Capture the cell that displays the provided text and extract its [X, Y] central coordinate. 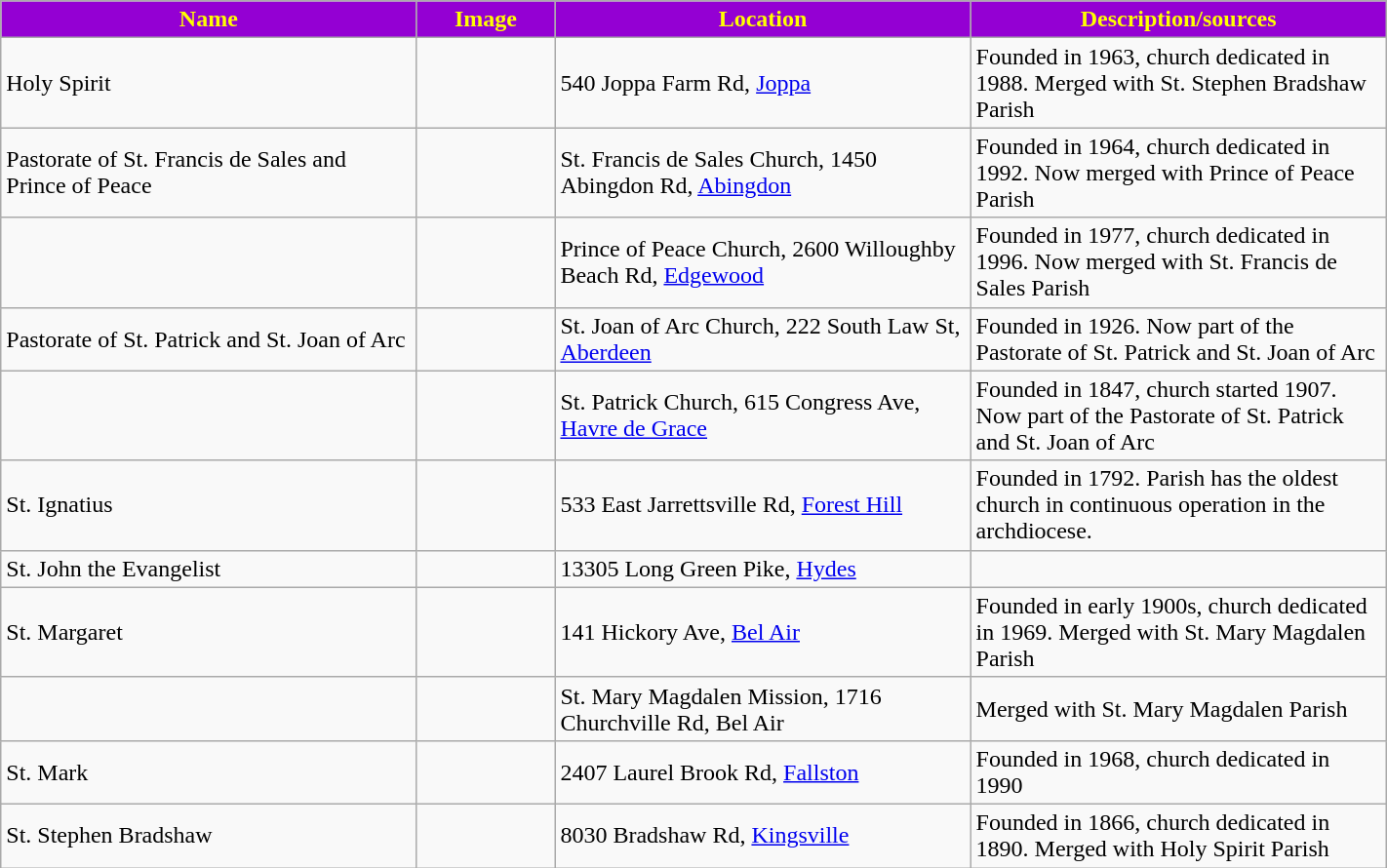
St. Francis de Sales Church, 1450 Abingdon Rd, Abingdon [763, 173]
Merged with St. Mary Magdalen Parish [1178, 708]
St. Stephen Bradshaw [209, 835]
Founded in 1968, church dedicated in 1990 [1178, 772]
St. John the Evangelist [209, 569]
Founded in 1964, church dedicated in 1992. Now merged with Prince of Peace Parish [1178, 173]
St. Mary Magdalen Mission, 1716 Churchville Rd, Bel Air [763, 708]
Founded in 1926. Now part of the Pastorate of St. Patrick and St. Joan of Arc [1178, 339]
141 Hickory Ave, Bel Air [763, 632]
540 Joppa Farm Rd, Joppa [763, 83]
8030 Bradshaw Rd, Kingsville [763, 835]
St. Mark [209, 772]
Image [486, 20]
Name [209, 20]
St. Joan of Arc Church, 222 South Law St, Aberdeen [763, 339]
Location [763, 20]
Holy Spirit [209, 83]
Prince of Peace Church, 2600 Willoughby Beach Rd, Edgewood [763, 262]
2407 Laurel Brook Rd, Fallston [763, 772]
Pastorate of St. Patrick and St. Joan of Arc [209, 339]
Founded in 1847, church started 1907. Now part of the Pastorate of St. Patrick and St. Joan of Arc [1178, 415]
Pastorate of St. Francis de Sales and Prince of Peace [209, 173]
Description/sources [1178, 20]
Founded in early 1900s, church dedicated in 1969. Merged with St. Mary Magdalen Parish [1178, 632]
Founded in 1792. Parish has the oldest church in continuous operation in the archdiocese. [1178, 505]
Founded in 1963, church dedicated in 1988. Merged with St. Stephen Bradshaw Parish [1178, 83]
St. Patrick Church, 615 Congress Ave, Havre de Grace [763, 415]
Founded in 1977, church dedicated in 1996. Now merged with St. Francis de Sales Parish [1178, 262]
St. Ignatius [209, 505]
533 East Jarrettsville Rd, Forest Hill [763, 505]
Founded in 1866, church dedicated in 1890. Merged with Holy Spirit Parish [1178, 835]
13305 Long Green Pike, Hydes [763, 569]
St. Margaret [209, 632]
